Find where the given text appears and provide that cell's center as [x, y] coordinate. 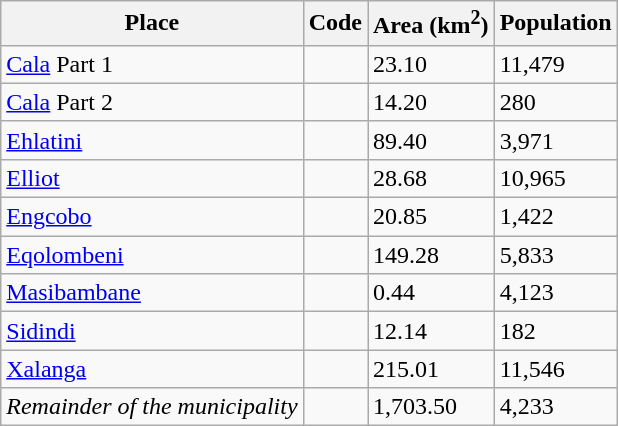
Place [152, 24]
182 [556, 331]
12.14 [432, 331]
Sidindi [152, 331]
Xalanga [152, 369]
Population [556, 24]
4,123 [556, 293]
4,233 [556, 407]
10,965 [556, 178]
23.10 [432, 64]
Area (km2) [432, 24]
Engcobo [152, 217]
Ehlatini [152, 140]
0.44 [432, 293]
11,546 [556, 369]
11,479 [556, 64]
Masibambane [152, 293]
1,422 [556, 217]
Remainder of the municipality [152, 407]
149.28 [432, 255]
1,703.50 [432, 407]
280 [556, 102]
20.85 [432, 217]
215.01 [432, 369]
14.20 [432, 102]
89.40 [432, 140]
5,833 [556, 255]
3,971 [556, 140]
Elliot [152, 178]
Eqolombeni [152, 255]
Cala Part 2 [152, 102]
Code [335, 24]
Cala Part 1 [152, 64]
28.68 [432, 178]
